Output the (X, Y) coordinate of the center of the cell containing the given text.  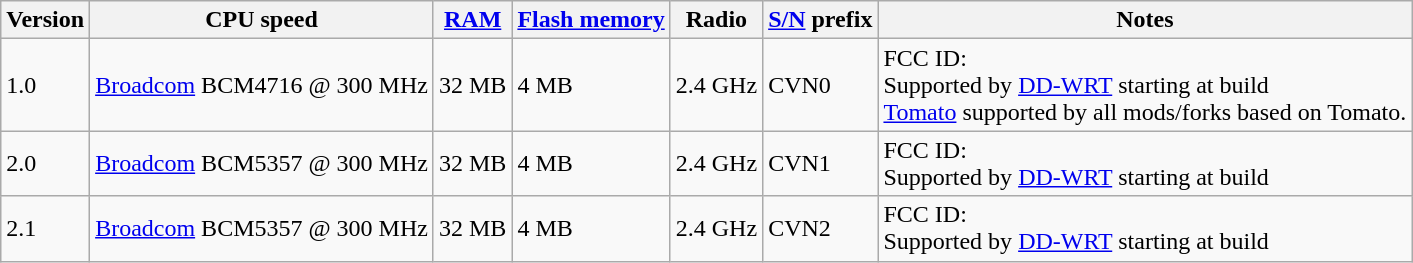
S/N prefix (820, 20)
Notes (1145, 20)
Radio (716, 20)
1.0 (46, 85)
CVN1 (820, 164)
CVN0 (820, 85)
RAM (472, 20)
Broadcom BCM4716 @ 300 MHz (262, 85)
Version (46, 20)
Flash memory (591, 20)
2.1 (46, 228)
2.0 (46, 164)
CPU speed (262, 20)
CVN2 (820, 228)
FCC ID: Supported by DD-WRT starting at build Tomato supported by all mods/forks based on Tomato. (1145, 85)
